Locate the cell with the specified text and output its [x, y] center coordinate. 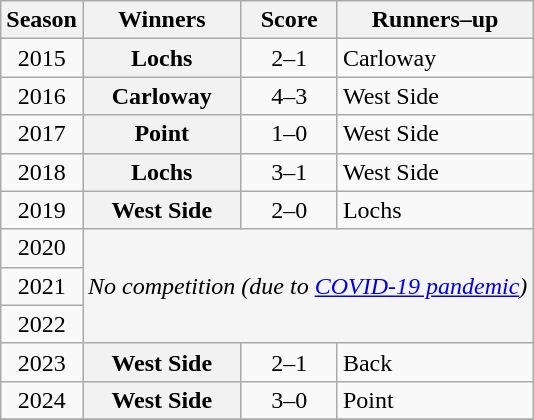
1–0 [289, 134]
Runners–up [434, 20]
2017 [42, 134]
2023 [42, 362]
2016 [42, 96]
Winners [162, 20]
2018 [42, 172]
2022 [42, 324]
Back [434, 362]
2024 [42, 400]
3–0 [289, 400]
2019 [42, 210]
Season [42, 20]
2021 [42, 286]
3–1 [289, 172]
2020 [42, 248]
2–0 [289, 210]
2015 [42, 58]
Score [289, 20]
No competition (due to COVID-19 pandemic) [307, 286]
4–3 [289, 96]
